Find where the given text appears and provide that cell's center as (x, y) coordinate. 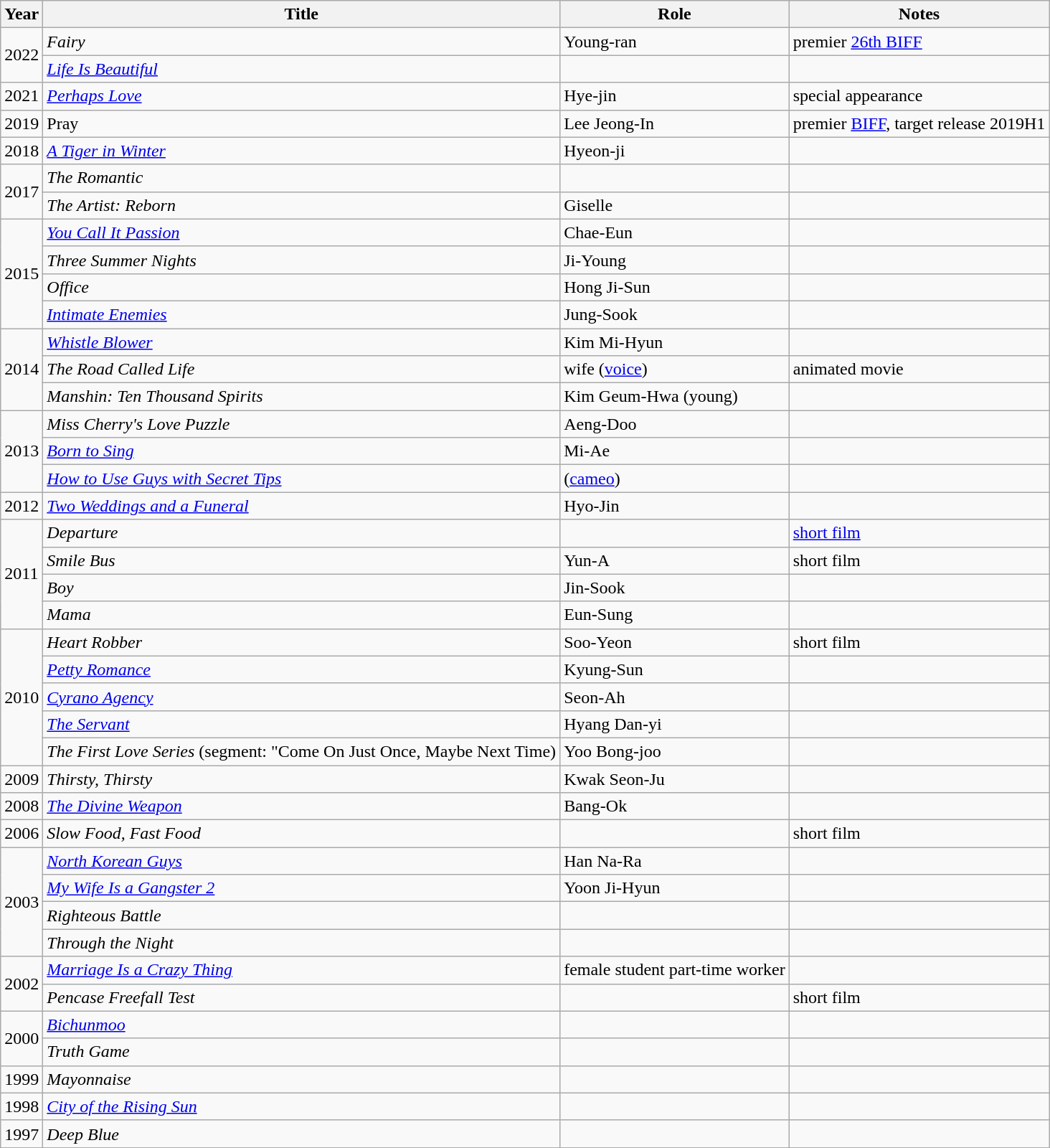
Han Na-Ra (675, 861)
Two Weddings and a Funeral (301, 506)
Smile Bus (301, 560)
premier BIFF, target release 2019H1 (919, 123)
Yoon Ji-Hyun (675, 888)
Mayonnaise (301, 1079)
Bichunmoo (301, 1025)
Righteous Battle (301, 916)
Hyo-Jin (675, 506)
Yoo Bong-joo (675, 751)
2014 (22, 370)
Chae-Eun (675, 232)
Miss Cherry's Love Puzzle (301, 424)
2003 (22, 902)
Intimate Enemies (301, 314)
Hyang Dan-yi (675, 724)
The Servant (301, 724)
Office (301, 287)
Eun-Sung (675, 615)
How to Use Guys with Secret Tips (301, 479)
Kim Mi-Hyun (675, 342)
Lee Jeong-In (675, 123)
1998 (22, 1106)
The Artist: Reborn (301, 205)
Aeng-Doo (675, 424)
Hye-jin (675, 96)
The Divine Weapon (301, 806)
2009 (22, 778)
Soo-Yeon (675, 642)
1997 (22, 1134)
The Road Called Life (301, 370)
Three Summer Nights (301, 260)
Title (301, 14)
Mi-Ae (675, 451)
Boy (301, 588)
Truth Game (301, 1052)
Year (22, 14)
My Wife Is a Gangster 2 (301, 888)
Hyeon-ji (675, 151)
2012 (22, 506)
The Romantic (301, 178)
premier 26th BIFF (919, 42)
Yun-A (675, 560)
Young-ran (675, 42)
Born to Sing (301, 451)
North Korean Guys (301, 861)
Pencase Freefall Test (301, 997)
2011 (22, 574)
Slow Food, Fast Food (301, 834)
Thirsty, Thirsty (301, 778)
Petty Romance (301, 669)
Perhaps Love (301, 96)
A Tiger in Winter (301, 151)
Marriage Is a Crazy Thing (301, 970)
Kim Geum-Hwa (young) (675, 397)
You Call It Passion (301, 232)
City of the Rising Sun (301, 1106)
Giselle (675, 205)
female student part-time worker (675, 970)
Fairy (301, 42)
2018 (22, 151)
2006 (22, 834)
wife (voice) (675, 370)
Role (675, 14)
2017 (22, 192)
animated movie (919, 370)
Life Is Beautiful (301, 69)
Hong Ji-Sun (675, 287)
Jin-Sook (675, 588)
Whistle Blower (301, 342)
special appearance (919, 96)
2002 (22, 984)
Kyung-Sun (675, 669)
Deep Blue (301, 1134)
(cameo) (675, 479)
2013 (22, 451)
Ji-Young (675, 260)
Mama (301, 615)
2015 (22, 273)
2019 (22, 123)
Through the Night (301, 943)
The First Love Series (segment: "Come On Just Once, Maybe Next Time) (301, 751)
Pray (301, 123)
2021 (22, 96)
Cyrano Agency (301, 697)
Notes (919, 14)
Heart Robber (301, 642)
Seon-Ah (675, 697)
2000 (22, 1038)
Jung-Sook (675, 314)
2008 (22, 806)
Manshin: Ten Thousand Spirits (301, 397)
2022 (22, 55)
Bang-Ok (675, 806)
1999 (22, 1079)
Kwak Seon-Ju (675, 778)
Departure (301, 533)
2010 (22, 697)
